Detect which cell encompasses the target text, then output its (x, y) center coordinate. 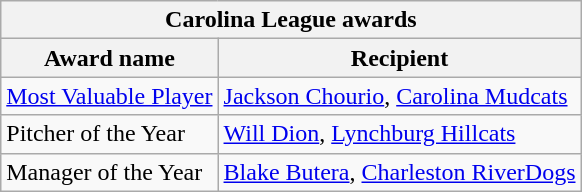
Most Valuable Player (110, 96)
Jackson Chourio, Carolina Mudcats (400, 96)
Blake Butera, Charleston RiverDogs (400, 172)
Carolina League awards (291, 20)
Recipient (400, 58)
Manager of the Year (110, 172)
Pitcher of the Year (110, 134)
Will Dion, Lynchburg Hillcats (400, 134)
Award name (110, 58)
